Scan for the cell matching the given text and deliver its (X, Y) coordinate at center. 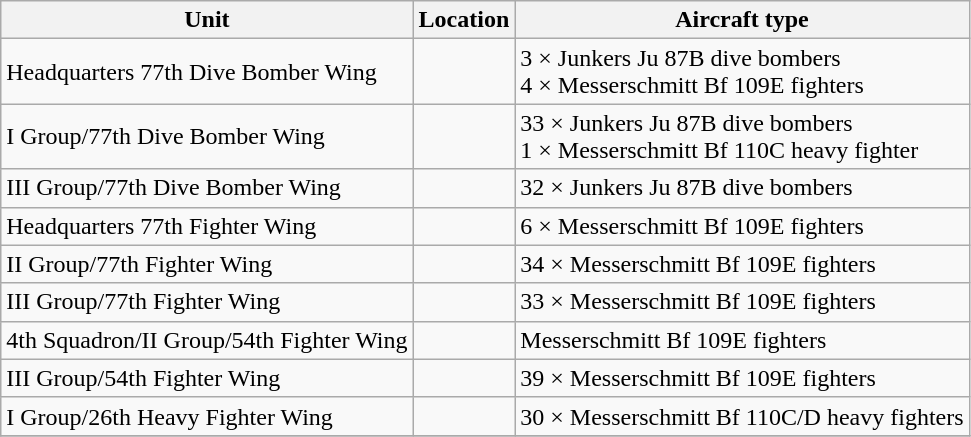
Headquarters 77th Dive Bomber Wing (207, 72)
6 × Messerschmitt Bf 109E fighters (742, 226)
Messerschmitt Bf 109E fighters (742, 340)
33 × Junkers Ju 87B dive bombers1 × Messerschmitt Bf 110C heavy fighter (742, 136)
32 × Junkers Ju 87B dive bombers (742, 188)
Unit (207, 20)
30 × Messerschmitt Bf 110C/D heavy fighters (742, 416)
4th Squadron/II Group/54th Fighter Wing (207, 340)
Location (464, 20)
III Group/54th Fighter Wing (207, 378)
II Group/77th Fighter Wing (207, 264)
3 × Junkers Ju 87B dive bombers4 × Messerschmitt Bf 109E fighters (742, 72)
I Group/77th Dive Bomber Wing (207, 136)
III Group/77th Dive Bomber Wing (207, 188)
III Group/77th Fighter Wing (207, 302)
Headquarters 77th Fighter Wing (207, 226)
39 × Messerschmitt Bf 109E fighters (742, 378)
Aircraft type (742, 20)
33 × Messerschmitt Bf 109E fighters (742, 302)
34 × Messerschmitt Bf 109E fighters (742, 264)
I Group/26th Heavy Fighter Wing (207, 416)
